From the cell containing the given text, extract its center point as [x, y] coordinate. 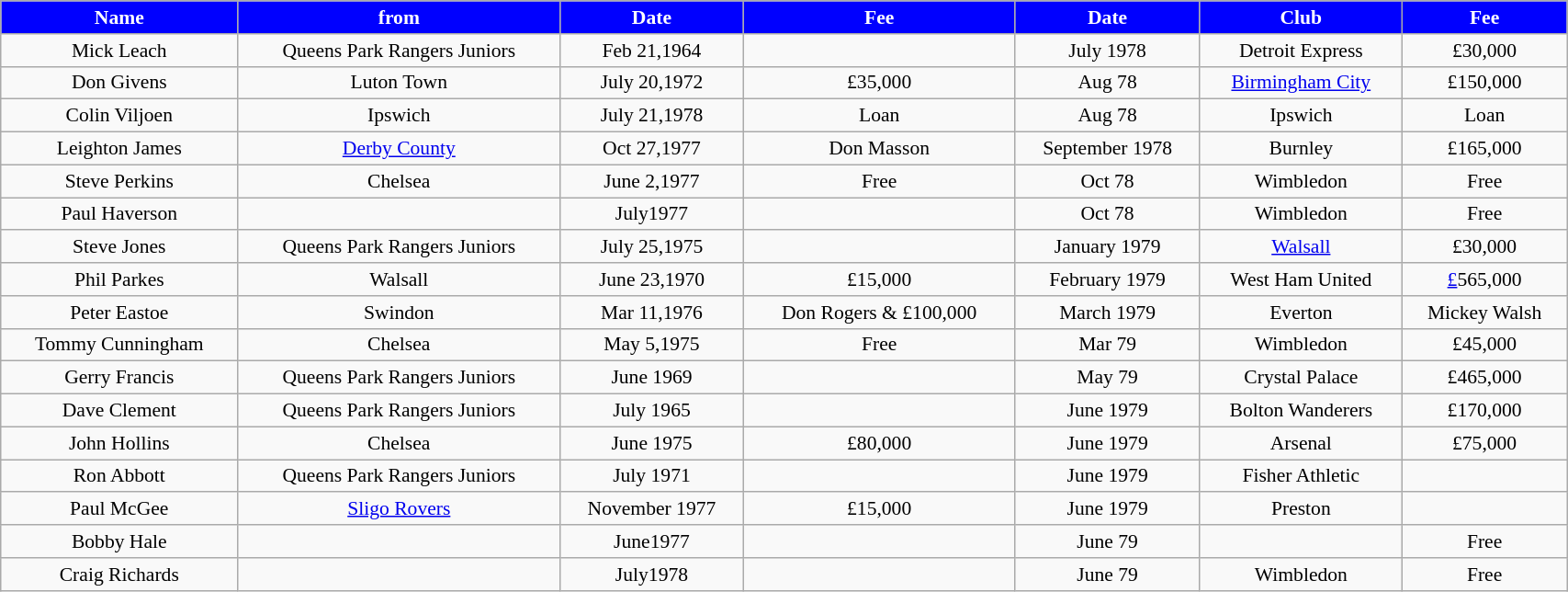
Paul McGee [119, 509]
West Ham United [1301, 279]
Paul Haverson [119, 214]
January 1979 [1108, 247]
Gerry Francis [119, 378]
July 20,1972 [652, 83]
July 1978 [1108, 51]
July 25,1975 [652, 247]
Crystal Palace [1301, 378]
June 1975 [652, 443]
July1977 [652, 214]
Birmingham City [1301, 83]
Don Rogers & £100,000 [879, 313]
May 79 [1108, 378]
Swindon [399, 313]
Club [1301, 17]
Mick Leach [119, 51]
£35,000 [879, 83]
Mar 79 [1108, 345]
Feb 21,1964 [652, 51]
September 1978 [1108, 149]
Fisher Athletic [1301, 476]
Tommy Cunningham [119, 345]
Everton [1301, 313]
Arsenal [1301, 443]
July 1965 [652, 411]
Don Givens [119, 83]
July 1971 [652, 476]
June 1969 [652, 378]
Craig Richards [119, 575]
May 5,1975 [652, 345]
July1978 [652, 575]
Luton Town [399, 83]
£170,000 [1484, 411]
Steve Perkins [119, 181]
March 1979 [1108, 313]
Mar 11,1976 [652, 313]
Mickey Walsh [1484, 313]
June1977 [652, 541]
Derby County [399, 149]
June 23,1970 [652, 279]
Peter Eastoe [119, 313]
£565,000 [1484, 279]
Name [119, 17]
£465,000 [1484, 378]
Burnley [1301, 149]
Leighton James [119, 149]
Steve Jones [119, 247]
Bobby Hale [119, 541]
Phil Parkes [119, 279]
£80,000 [879, 443]
£165,000 [1484, 149]
£150,000 [1484, 83]
Don Masson [879, 149]
Ron Abbott [119, 476]
£45,000 [1484, 345]
John Hollins [119, 443]
July 21,1978 [652, 116]
June 2,1977 [652, 181]
Dave Clement [119, 411]
£75,000 [1484, 443]
November 1977 [652, 509]
Preston [1301, 509]
February 1979 [1108, 279]
from [399, 17]
Bolton Wanderers [1301, 411]
Detroit Express [1301, 51]
Oct 27,1977 [652, 149]
Colin Viljoen [119, 116]
Sligo Rovers [399, 509]
